Capture the cell that displays the provided text and extract its [x, y] central coordinate. 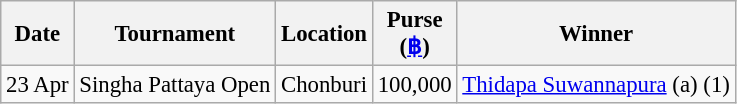
Singha Pattaya Open [175, 85]
Location [324, 34]
Chonburi [324, 85]
100,000 [414, 85]
Thidapa Suwannapura (a) (1) [596, 85]
23 Apr [38, 85]
Winner [596, 34]
Purse(฿) [414, 34]
Tournament [175, 34]
Date [38, 34]
